Return the (X, Y) coordinate for the center point of the cell that contains the specified text.  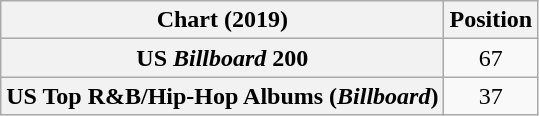
Chart (2019) (222, 20)
67 (491, 58)
Position (491, 20)
US Billboard 200 (222, 58)
37 (491, 96)
US Top R&B/Hip-Hop Albums (Billboard) (222, 96)
